Find where the given text appears and provide that cell's center as [x, y] coordinate. 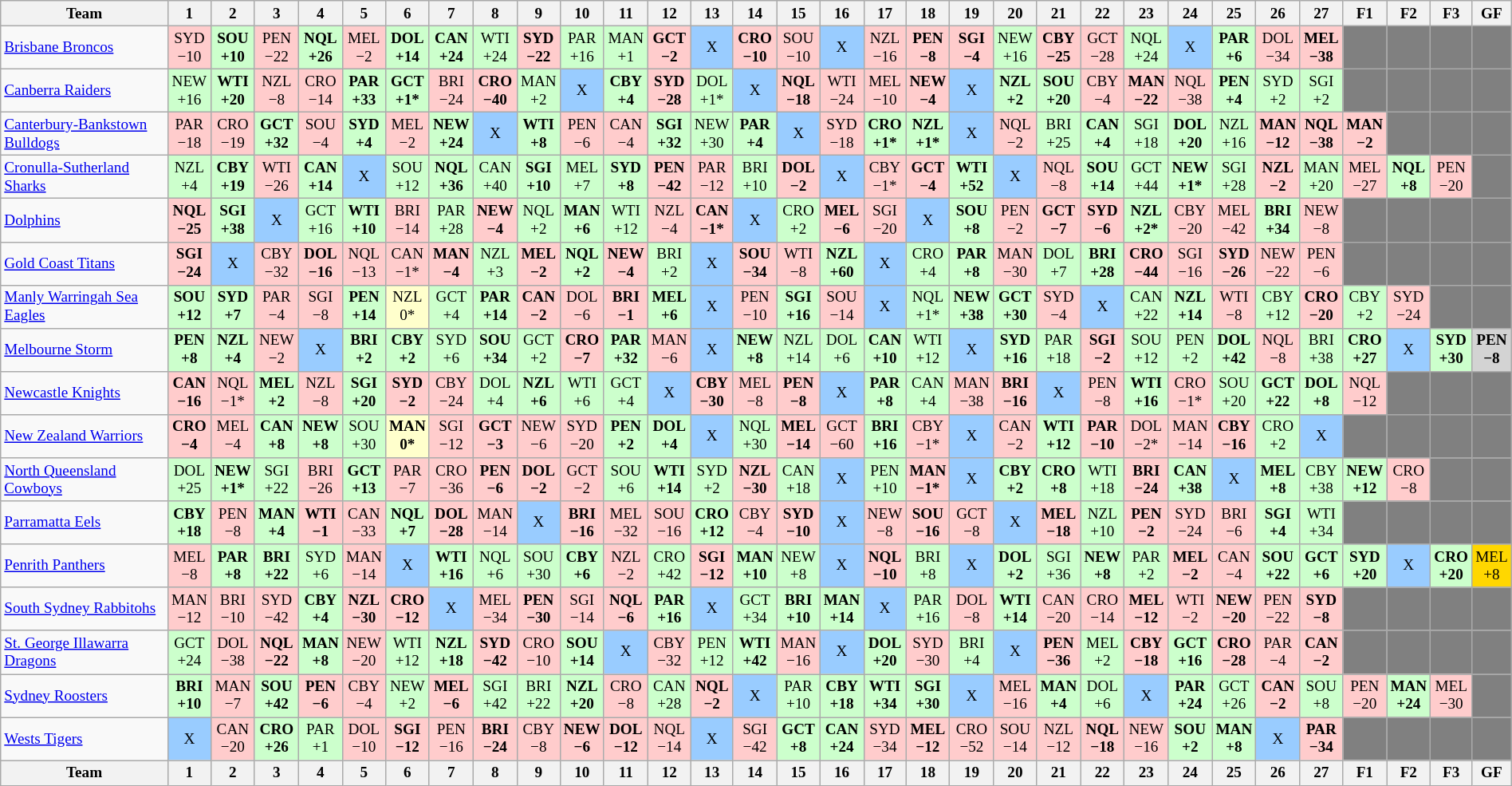
PEN−42 [669, 177]
BRI+38 [1321, 350]
NEW−2 [276, 350]
CBY−16 [1234, 436]
NZL−12 [1059, 738]
BRI+8 [928, 566]
MAN+24 [1408, 695]
SYD−34 [885, 738]
CRO−52 [971, 738]
PAR+18 [1059, 350]
CRO+20 [1451, 566]
NQL−25 [189, 220]
NZL0* [407, 306]
PAR+2 [1147, 566]
SYD−28 [669, 90]
NQL+26 [321, 47]
Canberra Raiders [85, 90]
DOL+42 [1234, 350]
DOL−34 [1278, 47]
SGI+10 [538, 177]
SYD−26 [1234, 263]
NQL+7 [407, 523]
SYD+20 [1365, 566]
BRI+25 [1059, 133]
DOL−10 [364, 738]
PAR+1 [321, 738]
MAN+2 [538, 90]
CRO−36 [451, 480]
CRO+8 [1059, 480]
PAR−7 [407, 480]
CAN+14 [321, 177]
CRO−44 [1147, 263]
SOU−4 [321, 133]
GCT+26 [1234, 695]
CBY−20 [1190, 220]
WTI−1 [321, 523]
Manly Warringah Sea Eagles [85, 306]
South Sydney Rabbitohs [85, 609]
CAN+8 [276, 436]
SYD+30 [1451, 350]
SOU−10 [798, 47]
CRO+1* [885, 133]
WTI+6 [582, 393]
CRO−20 [1321, 306]
NZL+1* [928, 133]
CRO+27 [1365, 350]
GCT−8 [971, 523]
PEN+14 [364, 306]
SGI+36 [1059, 566]
SYD−4 [1059, 306]
PEN+10 [885, 480]
New Zealand Warriors [85, 436]
DOL−38 [233, 652]
BRI−6 [1234, 523]
CAN+18 [798, 480]
SGI−20 [885, 220]
CAN+10 [885, 350]
NZL+6 [538, 393]
GCT−3 [494, 436]
NQL−12 [1365, 393]
Newcastle Knights [85, 393]
BRI+28 [1102, 263]
SOU+34 [494, 350]
WTI+10 [364, 220]
GCT+32 [276, 133]
NQL−6 [625, 609]
PAR−34 [1321, 738]
Wests Tigers [85, 738]
PAR+6 [1234, 47]
MAN−30 [1015, 263]
DOL+14 [407, 47]
CRO−1* [1190, 393]
NQL−22 [276, 652]
NZL−16 [885, 47]
NQL−14 [669, 738]
SGI+18 [1147, 133]
PAR+4 [754, 133]
MEL−14 [798, 436]
GCT+24 [189, 652]
BRI−10 [233, 609]
CBY+6 [582, 566]
GCT−4 [928, 177]
PEN−36 [1059, 652]
SGI−8 [321, 306]
PAR+33 [364, 90]
SGI+16 [798, 306]
SYD−6 [1102, 220]
BRI+34 [1278, 220]
Penrith Panthers [85, 566]
GCT+2 [538, 350]
CRO−4 [189, 436]
CBY+12 [1278, 306]
DOL−6 [582, 306]
SGI+2 [1321, 90]
CAN+40 [494, 177]
NZL+2 [1015, 90]
SGI+38 [233, 220]
NQL+1* [928, 306]
PAR+10 [798, 695]
BRI−14 [407, 220]
CRO+4 [928, 263]
WTI−24 [842, 90]
NEW+38 [971, 306]
CBY+38 [1321, 480]
NQL−1* [233, 393]
SGI+22 [276, 480]
MAN−6 [669, 350]
CBY−18 [1147, 652]
MEL−16 [1015, 695]
SGI−16 [1190, 263]
NZL−4 [669, 220]
PAR+24 [1190, 695]
SGI−14 [582, 609]
CAN−33 [364, 523]
SGI+42 [494, 695]
SYD+4 [364, 133]
MAN+6 [582, 220]
MAN−4 [451, 263]
NQL+36 [451, 177]
BRI+4 [971, 652]
NQL+8 [1408, 177]
CRO+26 [276, 738]
MAN−16 [798, 652]
PEN+4 [1234, 90]
NQL+24 [1147, 47]
NQL−13 [364, 263]
CAN+28 [669, 695]
NEW+24 [451, 133]
GCT+1* [407, 90]
CAN−16 [189, 393]
MEL−34 [494, 609]
MAN+10 [754, 566]
GCT−28 [1102, 47]
SYD−8 [1321, 609]
Canterbury-Bankstown Bulldogs [85, 133]
GCT+44 [1147, 177]
SOU−34 [754, 263]
PEN−30 [538, 609]
GCT−7 [1059, 220]
WTI+42 [754, 652]
WTI+52 [971, 177]
NEW−22 [1278, 263]
SGI+28 [1234, 177]
NQL+30 [754, 436]
GCT+8 [798, 738]
NEW+2 [407, 695]
Sydney Roosters [85, 695]
SYD−20 [582, 436]
WTI+24 [494, 47]
CBY−8 [538, 738]
SOU+10 [233, 47]
MAN+1 [625, 47]
Brisbane Broncos [85, 47]
MAN−38 [971, 393]
NZL+18 [451, 652]
CAN+38 [1190, 480]
SOU+2 [1190, 738]
DOL−8 [971, 609]
WTI+20 [233, 90]
NEW+30 [711, 133]
MAN+14 [842, 609]
SGI−42 [754, 738]
MAN−22 [1147, 90]
North Queensland Cowboys [85, 480]
DOL+2 [1015, 566]
NEW−16 [1147, 738]
SGI+30 [928, 695]
PAR+28 [451, 220]
MAN+20 [1321, 177]
CBY−25 [1059, 47]
NZL+2* [1147, 220]
DOL+7 [1059, 263]
SYD−2 [407, 393]
CBY−30 [711, 393]
MEL+7 [582, 177]
BRI−1 [625, 306]
MAN−1* [928, 480]
SGI−2 [1102, 350]
MAN0* [407, 436]
DOL−12 [625, 738]
NQL+6 [494, 566]
Cronulla-Sutherland Sharks [85, 177]
SOU+22 [1278, 566]
DOL−16 [321, 263]
DOL+25 [189, 480]
PAR+32 [625, 350]
MAN−2 [1365, 133]
BRI+16 [885, 436]
MEL−32 [625, 523]
PEN+8 [189, 350]
PAR+14 [494, 306]
CRO−40 [494, 90]
SYD+16 [1015, 350]
Dolphins [85, 220]
SGI+4 [1278, 523]
WTI+8 [538, 133]
MEL−4 [233, 436]
SGI+20 [364, 393]
PAR−10 [1102, 436]
DOL+8 [1321, 393]
GCT+13 [364, 480]
GCT+22 [1278, 393]
GCT+30 [1015, 306]
PEN+12 [711, 652]
NEW+12 [1365, 480]
CRO−7 [582, 350]
NZL+10 [1102, 523]
MEL+6 [669, 306]
CBY+19 [233, 177]
MEL−38 [1321, 47]
Parramatta Eels [85, 523]
WTI−2 [1190, 609]
St. George Illawarra Dragons [85, 652]
Gold Coast Titans [85, 263]
SYD−30 [928, 652]
CAN+22 [1147, 306]
MEL−42 [1234, 220]
WTI−26 [276, 177]
SYD+7 [233, 306]
BRI−26 [321, 480]
MEL−27 [1365, 177]
SYD−18 [842, 133]
NZL+60 [842, 263]
PAR−12 [711, 177]
MEL−30 [1451, 695]
SYD−22 [538, 47]
SGI−24 [189, 263]
SGI+32 [669, 133]
MEL−10 [885, 90]
NZL+16 [1234, 133]
MAN−7 [233, 695]
CRO+42 [669, 566]
GCT+6 [1321, 566]
PEN−10 [754, 306]
CBY−24 [451, 393]
SOU+42 [276, 695]
CRO−19 [233, 133]
GCT−60 [842, 436]
CRO−12 [407, 609]
GCT+34 [754, 609]
DOL+1* [711, 90]
PAR−18 [189, 133]
CRO+12 [711, 523]
Melbourne Storm [85, 350]
DOL−2* [1147, 436]
DOL−28 [451, 523]
PEN−16 [451, 738]
WTI+18 [1102, 480]
NQL−10 [885, 566]
MEL−18 [1059, 523]
NZL+3 [494, 263]
SYD+8 [625, 177]
CRO−28 [1234, 652]
SOU+6 [625, 480]
NZL+20 [582, 695]
SGI−4 [971, 47]
